For the text-containing cell, return its midpoint in [X, Y] coordinate format. 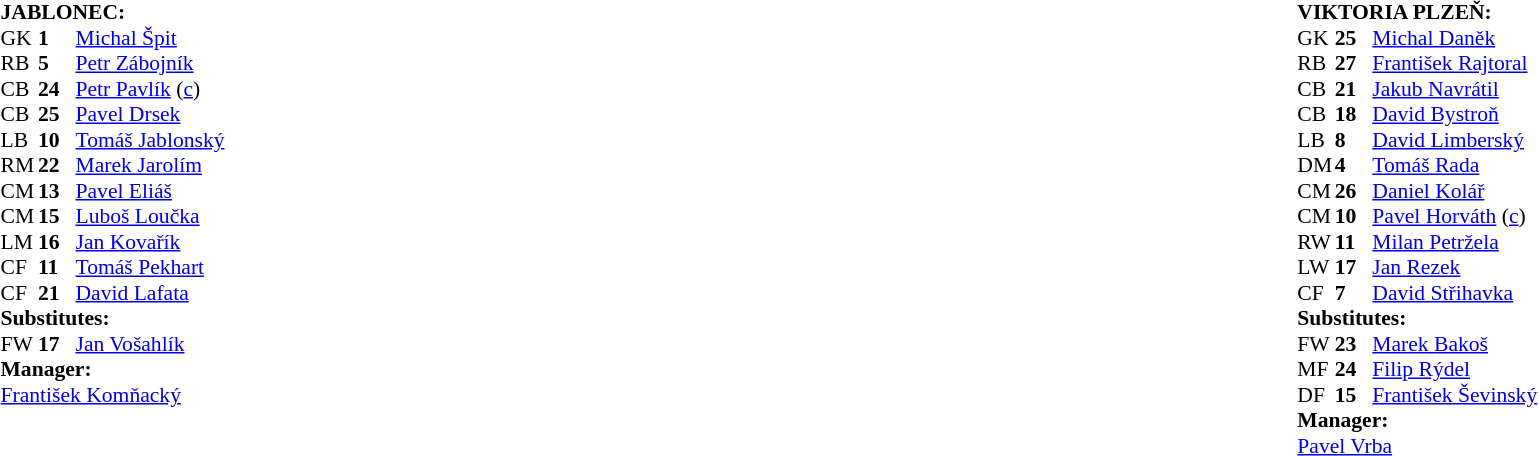
Pavel Eliáš [150, 191]
František Ševinský [1454, 395]
Tomáš Jablonský [150, 140]
18 [1354, 115]
22 [57, 165]
Michal Špit [150, 38]
RM [19, 165]
David Střihavka [1454, 293]
JABLONEC: [112, 13]
Marek Jarolím [150, 165]
1 [57, 38]
Jakub Navrátil [1454, 89]
7 [1354, 293]
RW [1316, 242]
Jan Vošahlík [150, 344]
Luboš Loučka [150, 217]
5 [57, 63]
27 [1354, 63]
23 [1354, 344]
DM [1316, 165]
Pavel Drsek [150, 115]
LW [1316, 267]
13 [57, 191]
Tomáš Rada [1454, 165]
VIKTORIA PLZEŇ: [1417, 13]
David Limberský [1454, 140]
František Rajtoral [1454, 63]
Marek Bakoš [1454, 344]
Jan Rezek [1454, 267]
Daniel Kolář [1454, 191]
František Komňacký [112, 395]
Milan Petržela [1454, 242]
LM [19, 242]
16 [57, 242]
4 [1354, 165]
David Lafata [150, 293]
26 [1354, 191]
8 [1354, 140]
David Bystroň [1454, 115]
MF [1316, 369]
Petr Pavlík (c) [150, 89]
Petr Zábojník [150, 63]
Tomáš Pekhart [150, 267]
Pavel Horváth (c) [1454, 217]
Jan Kovařík [150, 242]
DF [1316, 395]
Filip Rýdel [1454, 369]
Michal Daněk [1454, 38]
